Find where the given text appears and provide that cell's center as (x, y) coordinate. 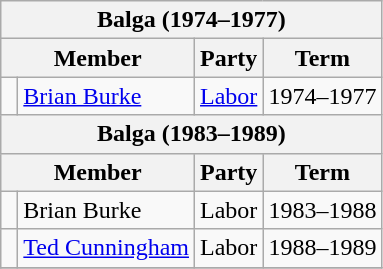
Balga (1983–1989) (192, 134)
Balga (1974–1977) (192, 20)
1983–1988 (322, 210)
1974–1977 (322, 96)
1988–1989 (322, 248)
Ted Cunningham (106, 248)
